Pinpoint the cell where the given text exists, returning its (X, Y) midpoint coordinate. 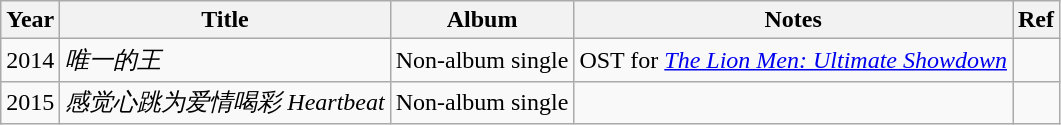
2014 (30, 60)
唯一的王 (225, 60)
2015 (30, 102)
OST for The Lion Men: Ultimate Showdown (794, 60)
Album (482, 20)
Notes (794, 20)
感觉心跳为爱情喝彩 Heartbeat (225, 102)
Year (30, 20)
Ref (1036, 20)
Title (225, 20)
